Find where the given text appears and provide that cell's center as (X, Y) coordinate. 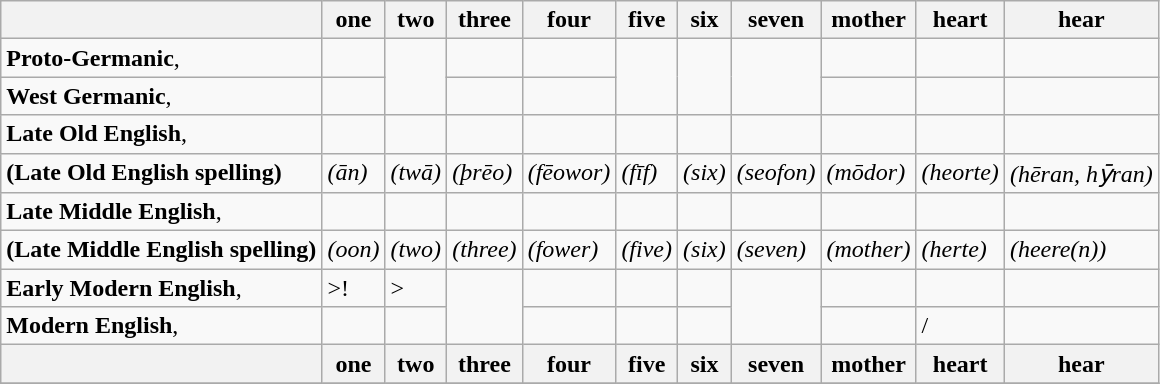
(mother) (868, 250)
(mōdor) (868, 173)
(heere(n)) (1081, 250)
(hēran, hȳran) (1081, 173)
/ (960, 326)
(seven) (776, 250)
(five) (647, 250)
(oon) (354, 250)
(herte) (960, 250)
Proto-Germanic, (162, 58)
(Late Old English spelling) (162, 173)
(twā) (416, 173)
Late Middle English, (162, 212)
Early Modern English, (162, 288)
Late Old English, (162, 134)
(seofon) (776, 173)
(three) (484, 250)
(Late Middle English spelling) (162, 250)
West Germanic, (162, 96)
(fīf) (647, 173)
>! (354, 288)
(fower) (569, 250)
(þrēo) (484, 173)
> (416, 288)
(ān) (354, 173)
(heorte) (960, 173)
(fēowor) (569, 173)
Modern English, (162, 326)
(two) (416, 250)
